Return (X, Y) of the center of cell containing provided text 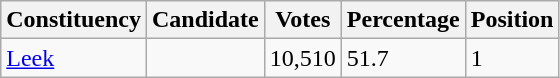
Position (512, 20)
51.7 (403, 58)
Leek (74, 58)
Constituency (74, 20)
Candidate (205, 20)
Percentage (403, 20)
Votes (302, 20)
10,510 (302, 58)
1 (512, 58)
